Search for the cell housing the specified text and yield its (X, Y) center coordinate. 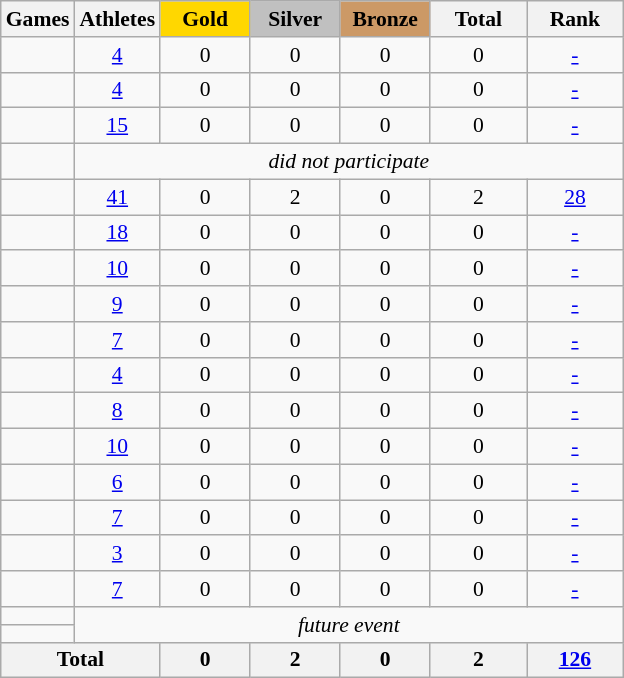
Games (38, 19)
Gold (205, 19)
Athletes (117, 19)
15 (117, 126)
126 (576, 660)
9 (117, 304)
Silver (295, 19)
18 (117, 233)
Bronze (385, 19)
future event (348, 625)
6 (117, 482)
28 (576, 197)
3 (117, 554)
8 (117, 411)
did not participate (348, 162)
Rank (576, 19)
41 (117, 197)
